Locate the cell with the specified text and output its (x, y) center coordinate. 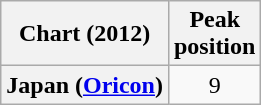
Chart (2012) (85, 34)
Japan (Oricon) (85, 85)
9 (214, 85)
Peakposition (214, 34)
